Pinpoint the cell where the given text exists, returning its [x, y] midpoint coordinate. 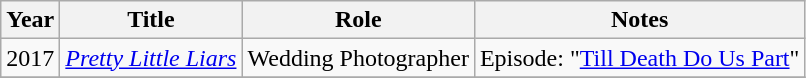
Pretty Little Liars [151, 58]
Episode: "Till Death Do Us Part" [639, 58]
2017 [30, 58]
Role [358, 20]
Wedding Photographer [358, 58]
Year [30, 20]
Notes [639, 20]
Title [151, 20]
